Extract the [X, Y] coordinate from the center of the cell holding the provided text.  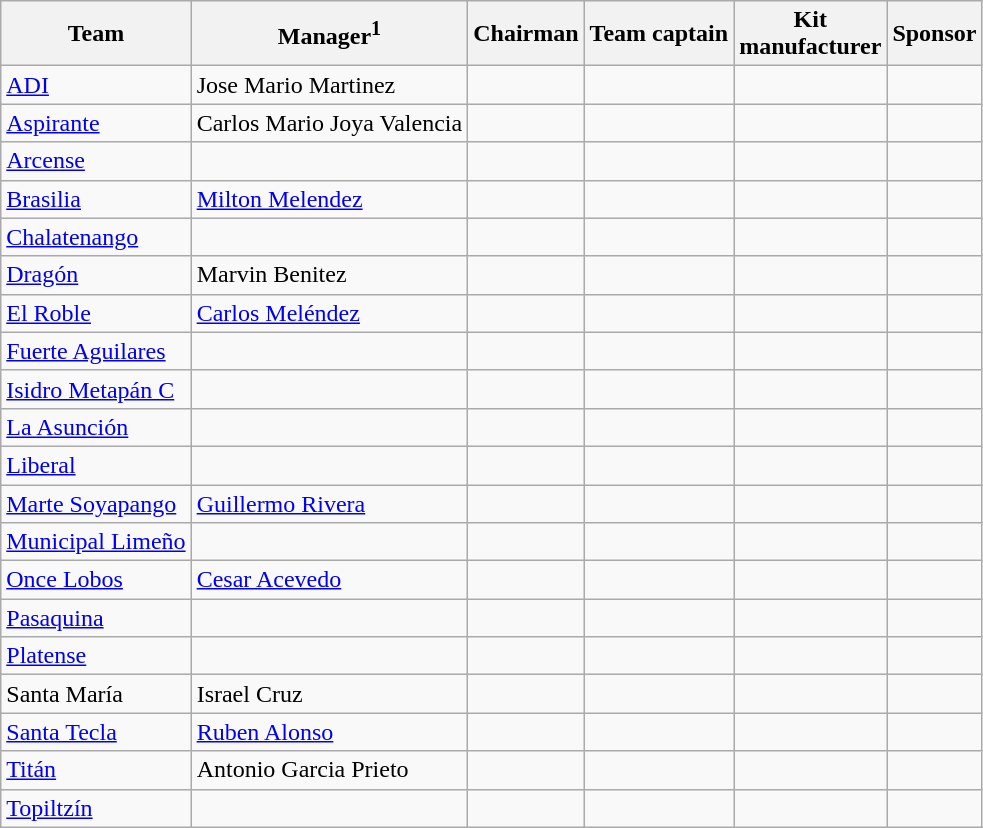
Once Lobos [96, 580]
Chairman [526, 34]
Chalatenango [96, 237]
Marvin Benitez [330, 275]
Marte Soyapango [96, 503]
Cesar Acevedo [330, 580]
La Asunción [96, 427]
Municipal Limeño [96, 542]
Isidro Metapán C [96, 389]
Guillermo Rivera [330, 503]
Brasilia [96, 199]
Pasaquina [96, 618]
Ruben Alonso [330, 732]
Santa María [96, 694]
Aspirante [96, 123]
Team captain [659, 34]
Carlos Mario Joya Valencia [330, 123]
ADI [96, 85]
Titán [96, 770]
Team [96, 34]
Fuerte Aguilares [96, 351]
El Roble [96, 313]
Jose Mario Martinez [330, 85]
Antonio Garcia Prieto [330, 770]
Manager1 [330, 34]
Carlos Meléndez [330, 313]
Topiltzín [96, 808]
Dragón [96, 275]
Arcense [96, 161]
Milton Melendez [330, 199]
Kit manufacturer [810, 34]
Israel Cruz [330, 694]
Liberal [96, 465]
Santa Tecla [96, 732]
Platense [96, 656]
Sponsor [934, 34]
